Locate the cell with the specified text and output its [x, y] center coordinate. 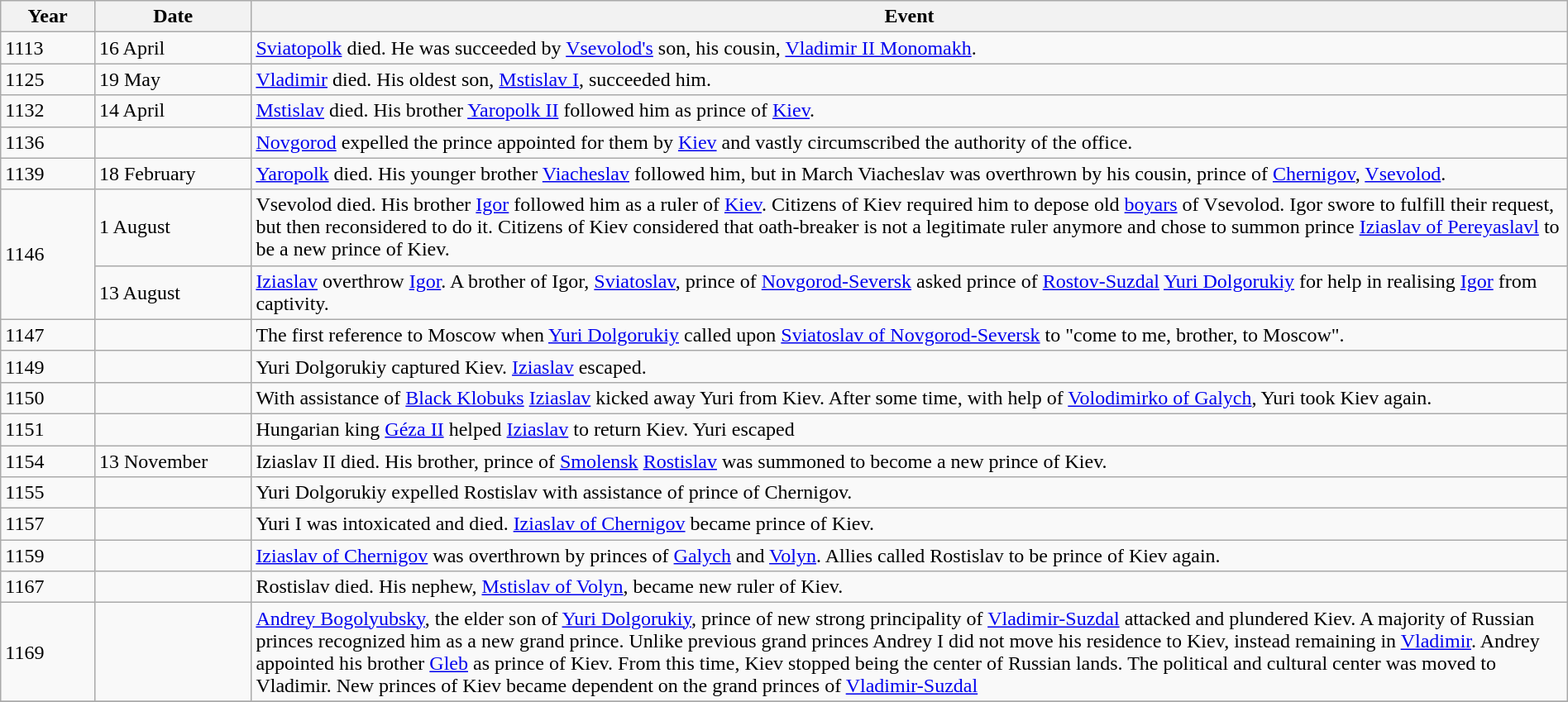
With assistance of Black Klobuks Iziaslav kicked away Yuri from Kiev. After some time, with help of Volodimirko of Galych, Yuri took Kiev again. [910, 398]
1132 [48, 111]
Mstislav died. His brother Yaropolk II followed him as prince of Kiev. [910, 111]
Vladimir died. His oldest son, Mstislav I, succeeded him. [910, 79]
The first reference to Moscow when Yuri Dolgorukiy called upon Sviatoslav of Novgorod-Seversk to "come to me, brother, to Moscow". [910, 335]
1157 [48, 524]
18 February [172, 174]
Rostislav died. His nephew, Mstislav of Volyn, became new ruler of Kiev. [910, 587]
14 April [172, 111]
16 April [172, 48]
Yaropolk died. His younger brother Viacheslav followed him, but in March Viacheslav was overthrown by his cousin, prince of Chernigov, Vsevolod. [910, 174]
Sviatopolk died. He was succeeded by Vsevolod's son, his cousin, Vladimir II Monomakh. [910, 48]
13 November [172, 461]
Iziaslav of Chernigov was overthrown by princes of Galych and Volyn. Allies called Rostislav to be prince of Kiev again. [910, 556]
19 May [172, 79]
1167 [48, 587]
1151 [48, 429]
Date [172, 17]
1125 [48, 79]
1 August [172, 227]
Yuri Dolgorukiy captured Kiev. Iziaslav escaped. [910, 366]
1150 [48, 398]
1147 [48, 335]
1146 [48, 255]
Year [48, 17]
Hungarian king Géza II helped Iziaslav to return Kiev. Yuri escaped [910, 429]
1139 [48, 174]
Iziaslav II died. His brother, prince of Smolensk Rostislav was summoned to become a new prince of Kiev. [910, 461]
1169 [48, 652]
Novgorod expelled the prince appointed for them by Kiev and vastly circumscribed the authority of the office. [910, 142]
1154 [48, 461]
Yuri I was intoxicated and died. Iziaslav of Chernigov became prince of Kiev. [910, 524]
Yuri Dolgorukiy expelled Rostislav with assistance of prince of Chernigov. [910, 493]
1113 [48, 48]
1155 [48, 493]
1136 [48, 142]
1159 [48, 556]
13 August [172, 293]
1149 [48, 366]
Event [910, 17]
